Output the [x, y] coordinate of the center of the cell containing the given text.  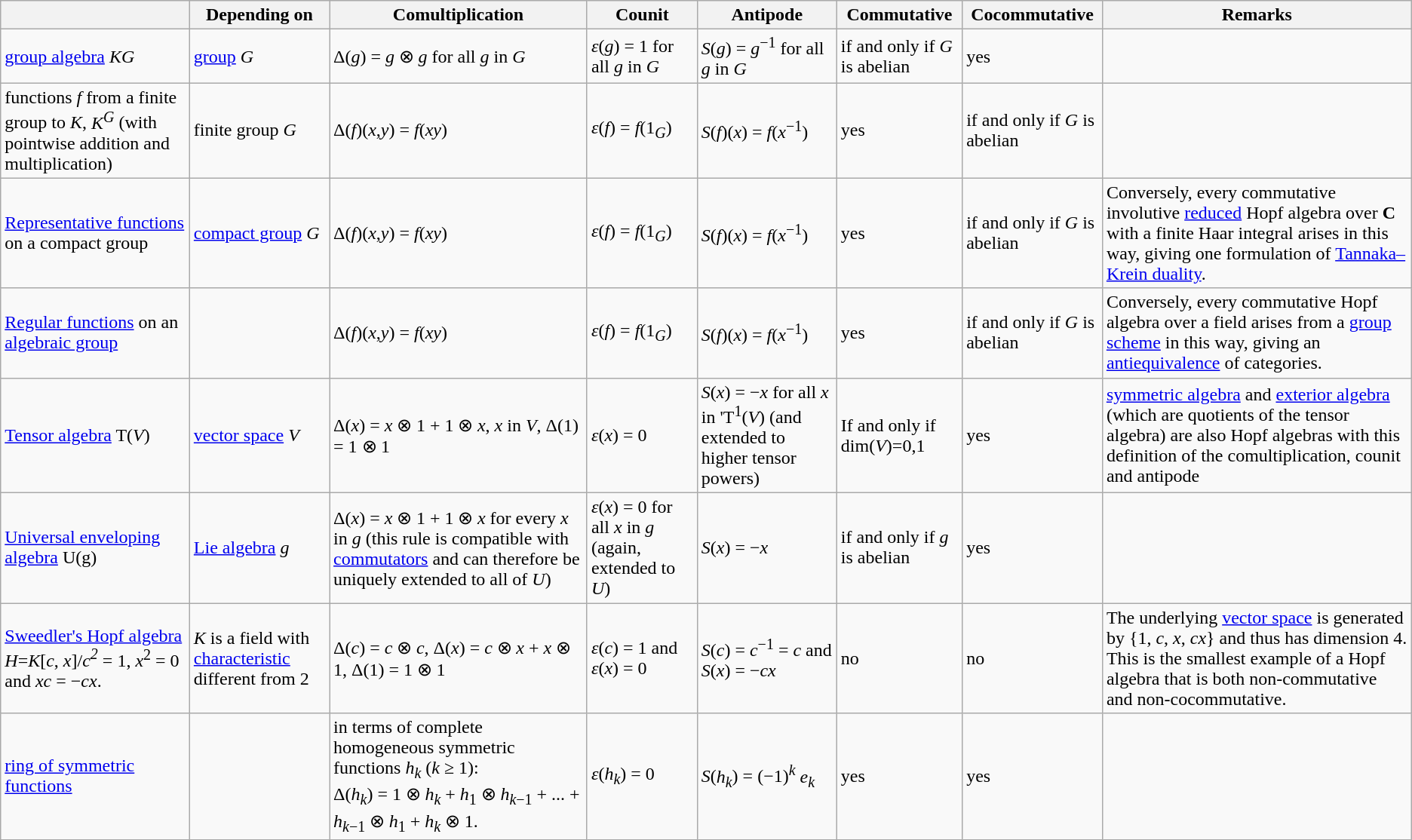
Δ(x) = x ⊗ 1 + 1 ⊗ x for every x in g (this rule is compatible with commutators and can therefore be uniquely extended to all of U) [459, 548]
Remarks [1257, 15]
ε(x) = 0 [642, 436]
Δ(g) = g ⊗ g for all g in G [459, 57]
group G [259, 57]
S(c) = c−1 = c and S(x) = −cx [766, 658]
finite group G [259, 130]
vector space V [259, 436]
ε(c) = 1 and ε(x) = 0 [642, 658]
Commutative [899, 15]
Comultiplication [459, 15]
group algebra KG [95, 57]
ε(hk) = 0 [642, 777]
ε(g) = 1 for all g in G [642, 57]
Counit [642, 15]
Sweedler's Hopf algebra H=K[c, x]/c2 = 1, x2 = 0 and xc = −cx. [95, 658]
Δ(x) = x ⊗ 1 + 1 ⊗ x, x in V, Δ(1) = 1 ⊗ 1 [459, 436]
S(g) = g−1 for all g in G [766, 57]
Lie algebra g [259, 548]
S(x) = −x for all x in 'T1(V) (and extended to higher tensor powers) [766, 436]
S(hk) = (−1)k ek [766, 777]
Representative functions on a compact group [95, 233]
in terms of complete homogeneous symmetric functions hk (k ≥ 1):Δ(hk) = 1 ⊗ hk + h1 ⊗ hk−1 + ... + hk−1 ⊗ h1 + hk ⊗ 1. [459, 777]
Cocommutative [1033, 15]
if and only if g is abelian [899, 548]
Universal enveloping algebra U(g) [95, 548]
S(x) = −x [766, 548]
Tensor algebra T(V) [95, 436]
ε(x) = 0 for all x in g (again, extended to U) [642, 548]
ring of symmetric functions [95, 777]
compact group G [259, 233]
Regular functions on an algebraic group [95, 333]
Depending on [259, 15]
If and only if dim(V)=0,1 [899, 436]
Conversely, every commutative Hopf algebra over a field arises from a group scheme in this way, giving an antiequivalence of categories. [1257, 333]
Δ(c) = c ⊗ c, Δ(x) = c ⊗ x + x ⊗ 1, Δ(1) = 1 ⊗ 1 [459, 658]
functions f from a finite group to K, KG (with pointwise addition and multiplication) [95, 130]
K is a field with characteristic different from 2 [259, 658]
Antipode [766, 15]
